From the cell containing the given text, extract its center point as [X, Y] coordinate. 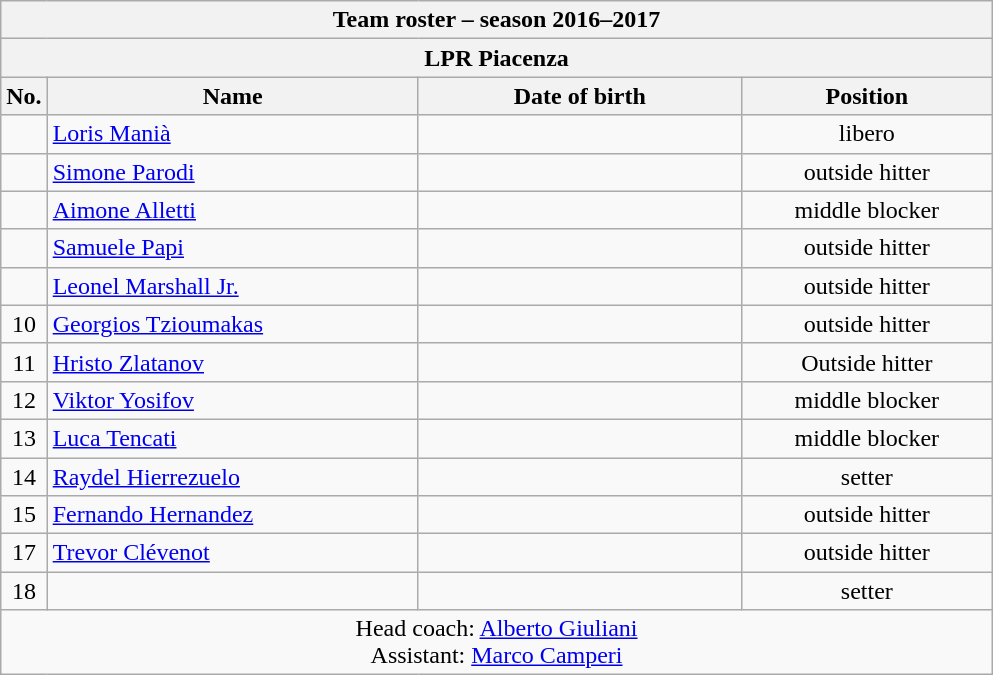
LPR Piacenza [497, 58]
Name [232, 96]
14 [24, 477]
15 [24, 515]
Simone Parodi [232, 172]
Leonel Marshall Jr. [232, 286]
libero [866, 134]
18 [24, 591]
Trevor Clévenot [232, 553]
10 [24, 324]
Position [866, 96]
17 [24, 553]
Fernando Hernandez [232, 515]
Date of birth [580, 96]
Hristo Zlatanov [232, 362]
Aimone Alletti [232, 210]
Head coach: Alberto GiulianiAssistant: Marco Camperi [497, 642]
Outside hitter [866, 362]
Samuele Papi [232, 248]
13 [24, 438]
Loris Manià [232, 134]
Georgios Tzioumakas [232, 324]
Team roster – season 2016–2017 [497, 20]
Viktor Yosifov [232, 400]
No. [24, 96]
11 [24, 362]
Raydel Hierrezuelo [232, 477]
12 [24, 400]
Luca Tencati [232, 438]
